Scan for the cell matching the given text and deliver its (X, Y) coordinate at center. 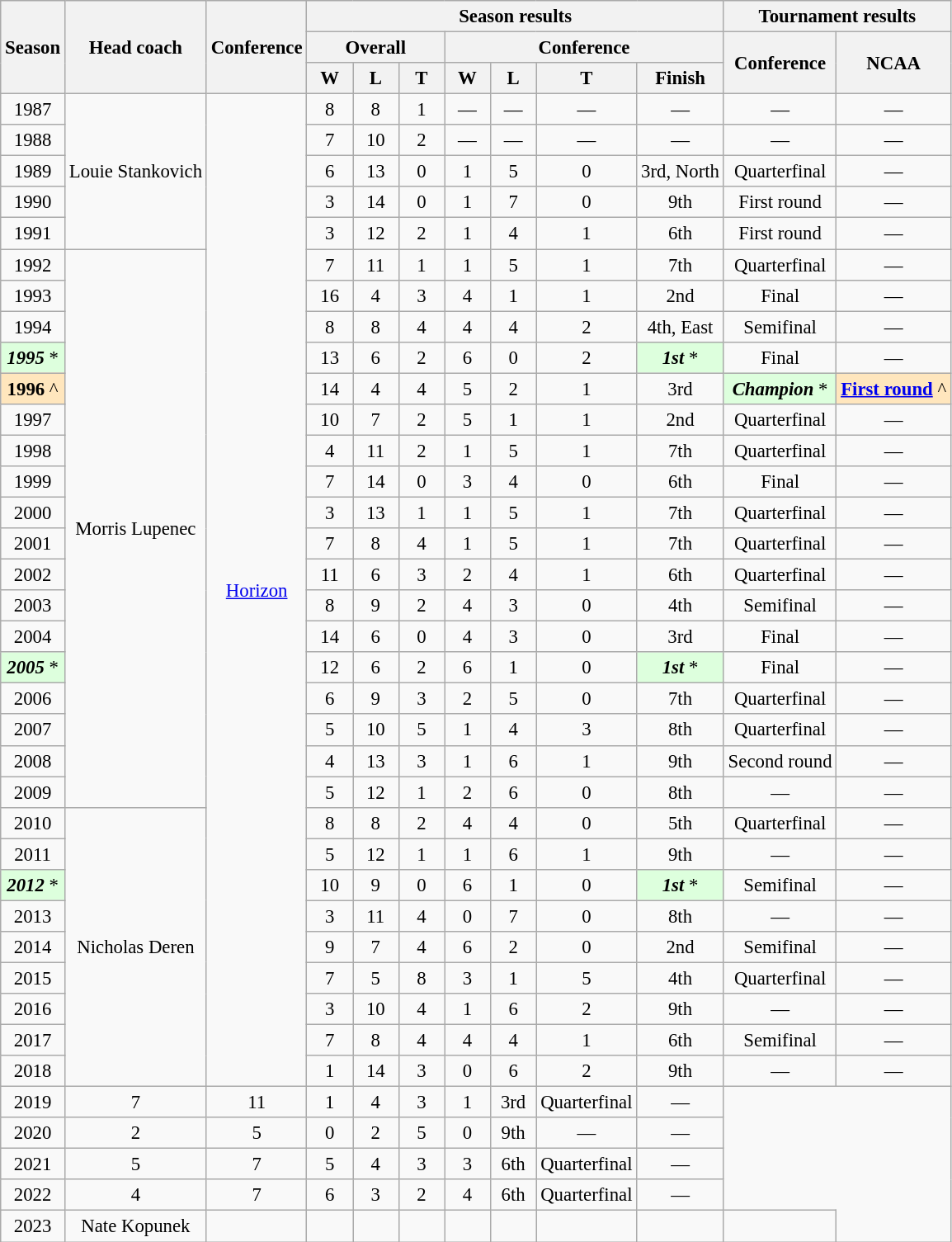
Nate Kopunek (135, 1226)
2016 (33, 1009)
2019 (33, 1103)
Season results (515, 17)
Champion * (780, 389)
5th (681, 823)
2001 (33, 544)
NCAA (894, 63)
1997 (33, 420)
1988 (33, 140)
2007 (33, 730)
16 (330, 295)
2013 (33, 916)
2012 * (33, 885)
Head coach (135, 48)
2010 (33, 823)
1990 (33, 202)
1991 (33, 234)
Louie Stankovich (135, 172)
2018 (33, 1071)
2022 (33, 1196)
Nicholas Deren (135, 947)
2011 (33, 854)
3rd, North (681, 172)
2023 (33, 1226)
1989 (33, 172)
Tournament results (837, 17)
Finish (681, 78)
First round ^ (894, 389)
4th, East (681, 327)
2008 (33, 761)
Horizon (257, 591)
2004 (33, 637)
1993 (33, 295)
2009 (33, 792)
2003 (33, 606)
1987 (33, 110)
1992 (33, 265)
2021 (33, 1164)
2002 (33, 575)
1995 * (33, 357)
2006 (33, 699)
Morris Lupenec (135, 528)
Overall (376, 48)
Second round (780, 761)
Season (33, 48)
1998 (33, 451)
2014 (33, 947)
2017 (33, 1041)
1999 (33, 482)
1994 (33, 327)
2015 (33, 978)
2000 (33, 512)
1996 ^ (33, 389)
2005 * (33, 668)
2020 (33, 1133)
